Capture the cell that displays the provided text and extract its [X, Y] central coordinate. 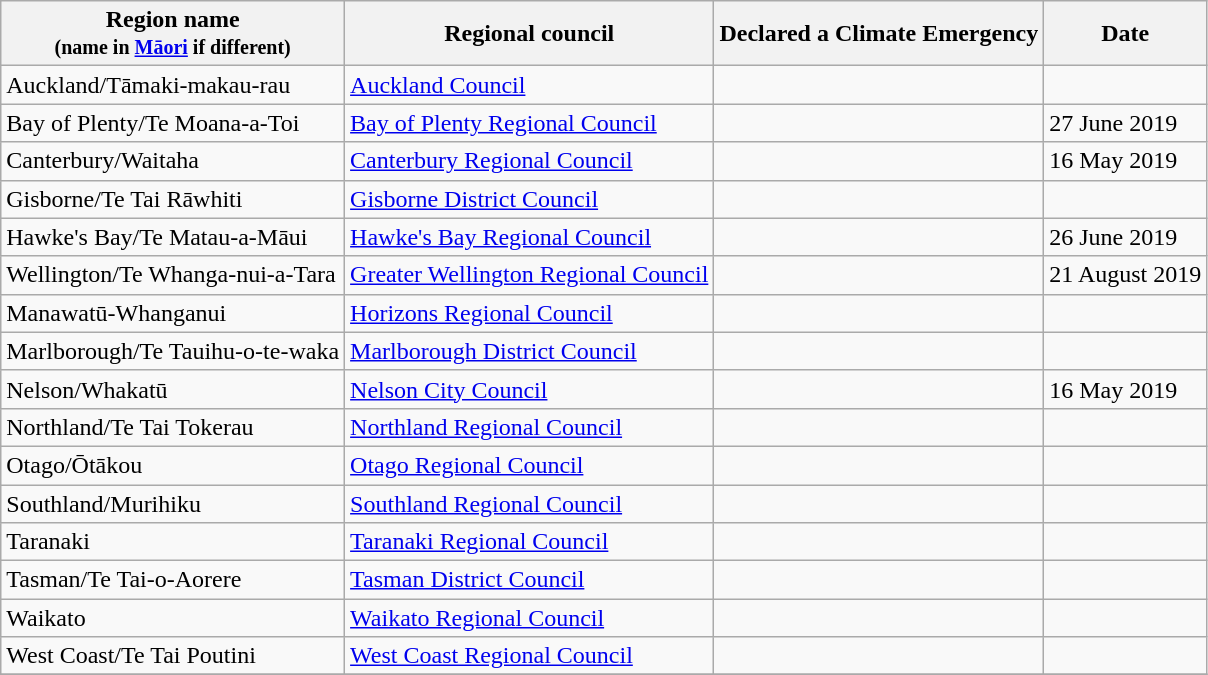
Hawke's Bay Regional Council [530, 237]
Hawke's Bay/Te Matau-a-Māui [173, 237]
Marlborough/Te Tauihu-o-te-waka [173, 351]
Canterbury Regional Council [530, 161]
Regional council [530, 34]
Horizons Regional Council [530, 313]
Otago/Ōtākou [173, 465]
Waikato [173, 618]
27 June 2019 [1126, 123]
Tasman/Te Tai-o-Aorere [173, 580]
Nelson City Council [530, 389]
Bay of Plenty Regional Council [530, 123]
Gisborne/Te Tai Rāwhiti [173, 199]
Taranaki Regional Council [530, 542]
Gisborne District Council [530, 199]
Manawatū-Whanganui [173, 313]
Auckland/Tāmaki-makau-rau [173, 85]
Marlborough District Council [530, 351]
Bay of Plenty/Te Moana-a-Toi [173, 123]
Taranaki [173, 542]
West Coast/Te Tai Poutini [173, 656]
Waikato Regional Council [530, 618]
Southland/Murihiku [173, 503]
26 June 2019 [1126, 237]
Tasman District Council [530, 580]
Date [1126, 34]
Southland Regional Council [530, 503]
Auckland Council [530, 85]
21 August 2019 [1126, 275]
Northland/Te Tai Tokerau [173, 427]
Northland Regional Council [530, 427]
Otago Regional Council [530, 465]
Greater Wellington Regional Council [530, 275]
Nelson/Whakatū [173, 389]
Region name(name in Māori if different) [173, 34]
West Coast Regional Council [530, 656]
Wellington/Te Whanga-nui-a-Tara [173, 275]
Declared a Climate Emergency [879, 34]
Canterbury/Waitaha [173, 161]
